Scan for the cell matching the given text and deliver its (X, Y) coordinate at center. 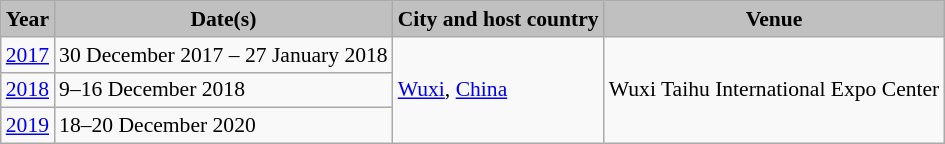
Date(s) (224, 19)
18–20 December 2020 (224, 126)
City and host country (498, 19)
Wuxi, China (498, 90)
2019 (28, 126)
2018 (28, 90)
Wuxi Taihu International Expo Center (774, 90)
30 December 2017 – 27 January 2018 (224, 55)
Venue (774, 19)
9–16 December 2018 (224, 90)
Year (28, 19)
2017 (28, 55)
